From the cell containing the given text, extract its center point as [x, y] coordinate. 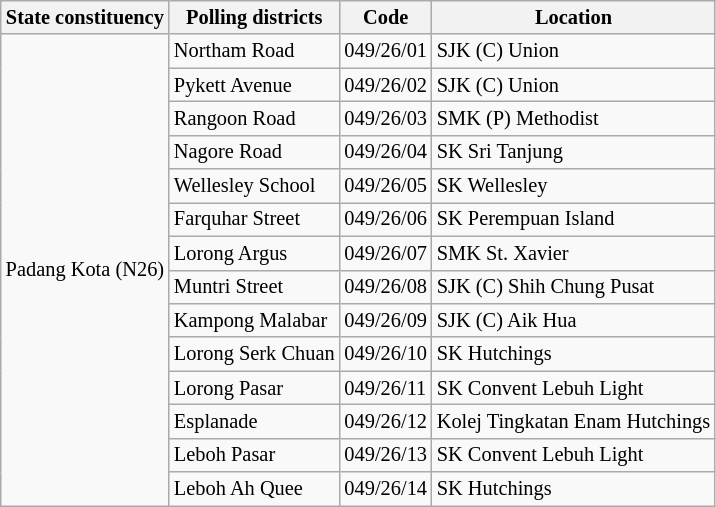
Kolej Tingkatan Enam Hutchings [574, 421]
Kampong Malabar [254, 320]
049/26/06 [385, 219]
Padang Kota (N26) [85, 270]
Lorong Argus [254, 253]
Lorong Serk Chuan [254, 354]
049/26/12 [385, 421]
Lorong Pasar [254, 388]
049/26/09 [385, 320]
Pykett Avenue [254, 85]
Leboh Pasar [254, 455]
Polling districts [254, 17]
SK Wellesley [574, 186]
Nagore Road [254, 152]
SK Perempuan Island [574, 219]
SMK (P) Methodist [574, 118]
SJK (C) Shih Chung Pusat [574, 287]
Rangoon Road [254, 118]
Muntri Street [254, 287]
Esplanade [254, 421]
SK Sri Tanjung [574, 152]
Farquhar Street [254, 219]
Northam Road [254, 51]
Location [574, 17]
State constituency [85, 17]
049/26/13 [385, 455]
Code [385, 17]
049/26/04 [385, 152]
049/26/01 [385, 51]
049/26/03 [385, 118]
049/26/02 [385, 85]
Leboh Ah Quee [254, 489]
049/26/11 [385, 388]
049/26/07 [385, 253]
049/26/14 [385, 489]
049/26/05 [385, 186]
049/26/10 [385, 354]
SMK St. Xavier [574, 253]
SJK (C) Aik Hua [574, 320]
Wellesley School [254, 186]
049/26/08 [385, 287]
